For the text-containing cell, return its midpoint in (X, Y) coordinate format. 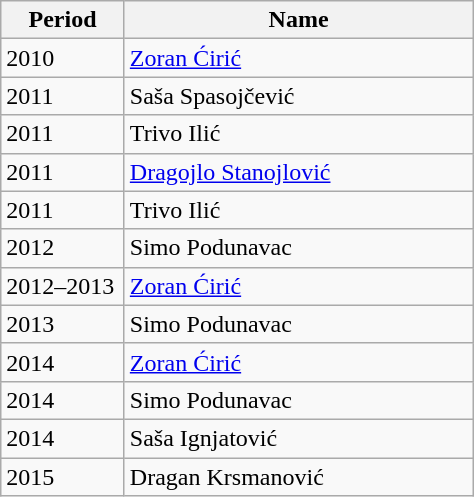
Dragan Krsmanović (298, 477)
2010 (63, 58)
Period (63, 20)
2015 (63, 477)
Dragojlo Stanojlović (298, 172)
Name (298, 20)
2012 (63, 248)
Saša Spasojčević (298, 96)
2012–2013 (63, 286)
2013 (63, 324)
Saša Ignjatović (298, 438)
